Extract the [X, Y] coordinate from the center of the cell holding the provided text.  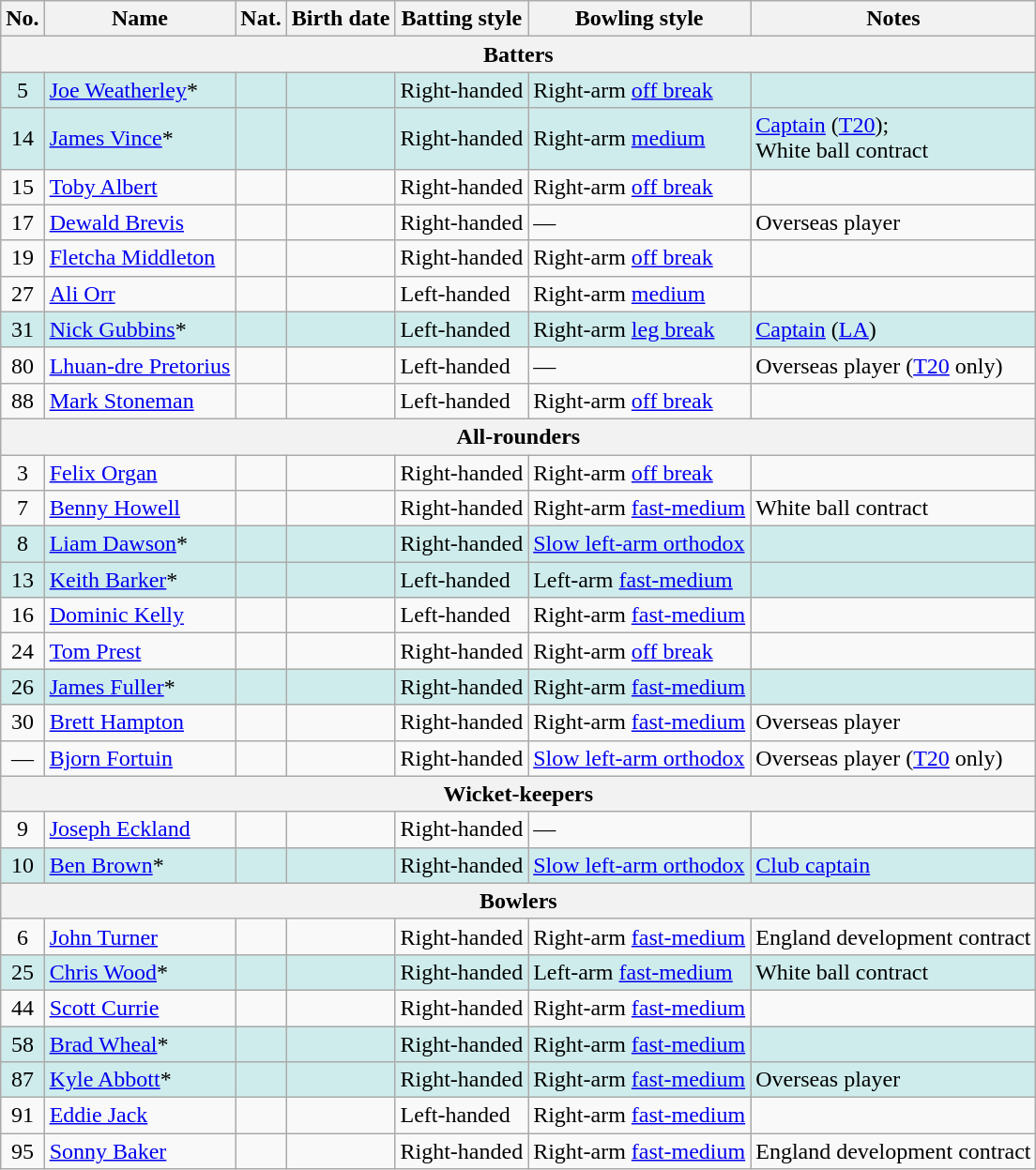
Name [140, 19]
30 [23, 722]
8 [23, 544]
Joe Weatherley* [140, 90]
Mark Stoneman [140, 401]
Brett Hampton [140, 722]
Wicket-keepers [518, 794]
Nick Gubbins* [140, 329]
Captain (T20); White ball contract [893, 139]
Keith Barker* [140, 580]
John Turner [140, 936]
James Vince* [140, 139]
Kyle Abbott* [140, 1080]
80 [23, 365]
Club captain [893, 865]
44 [23, 1008]
26 [23, 687]
Ben Brown* [140, 865]
91 [23, 1116]
25 [23, 972]
Dominic Kelly [140, 615]
Chris Wood* [140, 972]
Batting style [462, 19]
95 [23, 1151]
Bjorn Fortuin [140, 758]
Eddie Jack [140, 1116]
16 [23, 615]
All-rounders [518, 436]
14 [23, 139]
3 [23, 472]
Captain (LA) [893, 329]
Dewald Brevis [140, 222]
Scott Currie [140, 1008]
15 [23, 187]
Ali Orr [140, 294]
88 [23, 401]
19 [23, 258]
Benny Howell [140, 509]
17 [23, 222]
58 [23, 1044]
Lhuan-dre Pretorius [140, 365]
6 [23, 936]
Nat. [261, 19]
No. [23, 19]
24 [23, 651]
7 [23, 509]
Felix Organ [140, 472]
87 [23, 1080]
Right-arm leg break [640, 329]
Fletcha Middleton [140, 258]
Liam Dawson* [140, 544]
Bowlers [518, 901]
Birth date [341, 19]
Batters [518, 54]
31 [23, 329]
Tom Prest [140, 651]
Notes [893, 19]
27 [23, 294]
Brad Wheal* [140, 1044]
Bowling style [640, 19]
Sonny Baker [140, 1151]
10 [23, 865]
13 [23, 580]
5 [23, 90]
Toby Albert [140, 187]
James Fuller* [140, 687]
9 [23, 829]
Joseph Eckland [140, 829]
